Return the (X, Y) coordinate for the center point of the cell that contains the specified text.  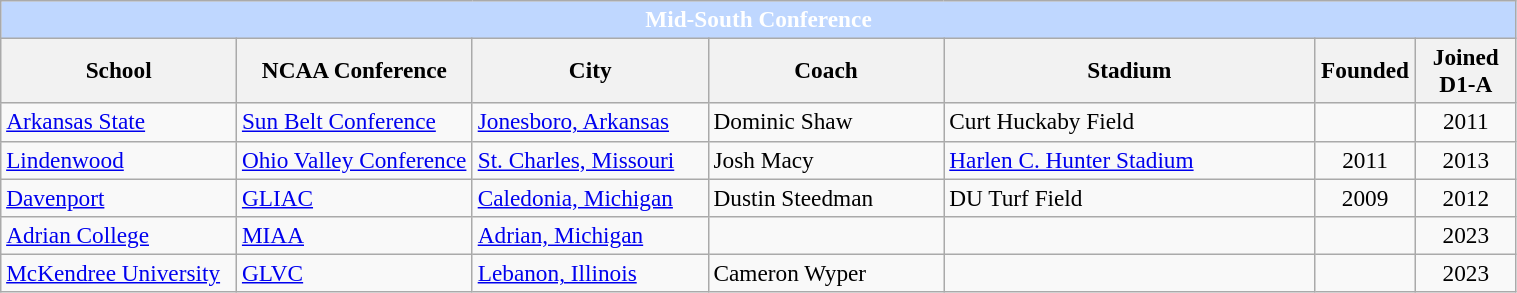
Davenport (119, 197)
Joined D1-A (1466, 70)
MIAA (355, 235)
Founded (1366, 70)
Coach (826, 70)
Harlen C. Hunter Stadium (1130, 160)
Stadium (1130, 70)
City (590, 70)
Lebanon, Illinois (590, 273)
St. Charles, Missouri (590, 160)
Mid-South Conference (758, 19)
Dominic Shaw (826, 122)
Caledonia, Michigan (590, 197)
NCAA Conference (355, 70)
Curt Huckaby Field (1130, 122)
Sun Belt Conference (355, 122)
Jonesboro, Arkansas (590, 122)
Arkansas State (119, 122)
Adrian College (119, 235)
GLIAC (355, 197)
2012 (1466, 197)
Ohio Valley Conference (355, 160)
2009 (1366, 197)
McKendree University (119, 273)
Adrian, Michigan (590, 235)
GLVC (355, 273)
Josh Macy (826, 160)
School (119, 70)
Lindenwood (119, 160)
Dustin Steedman (826, 197)
2013 (1466, 160)
DU Turf Field (1130, 197)
Cameron Wyper (826, 273)
